From the cell containing the given text, extract its center point as [x, y] coordinate. 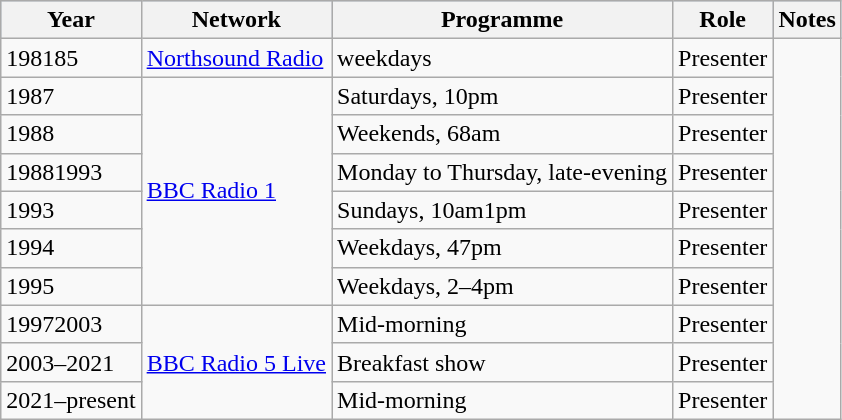
Breakfast show [502, 362]
198185 [71, 58]
Weekdays, 2–4pm [502, 286]
1988 [71, 134]
Network [236, 20]
2021–present [71, 400]
BBC Radio 1 [236, 191]
BBC Radio 5 Live [236, 362]
1994 [71, 248]
weekdays [502, 58]
Monday to Thursday, late-evening [502, 172]
1993 [71, 210]
1987 [71, 96]
Year [71, 20]
2003–2021 [71, 362]
Weekdays, 47pm [502, 248]
Role [723, 20]
1995 [71, 286]
Northsound Radio [236, 58]
Programme [502, 20]
Notes [807, 20]
19972003 [71, 324]
Saturdays, 10pm [502, 96]
Sundays, 10am1pm [502, 210]
19881993 [71, 172]
Weekends, 68am [502, 134]
